For the text-containing cell, return its midpoint in (x, y) coordinate format. 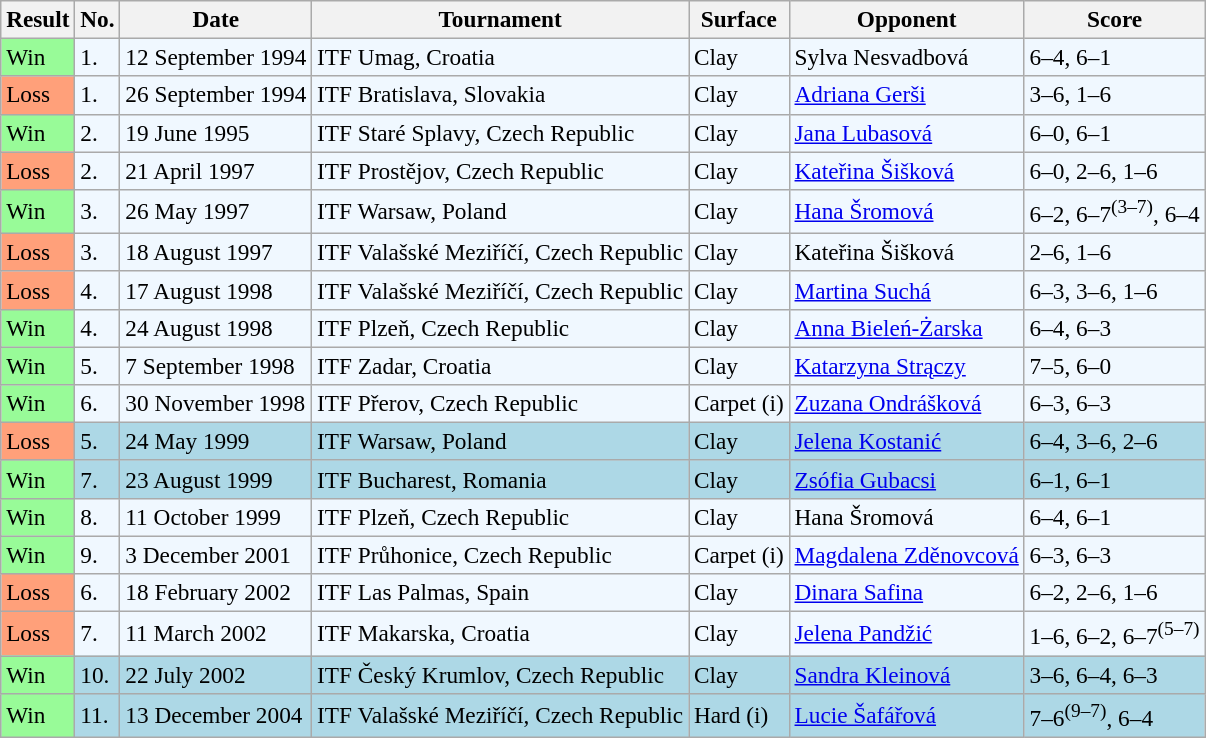
6–0, 6–1 (1114, 133)
Surface (740, 19)
3–6, 6–4, 6–3 (1114, 674)
11 October 1999 (216, 517)
6–1, 6–1 (1114, 479)
18 February 2002 (216, 592)
ITF Prostějov, Czech Republic (500, 170)
6–2, 6–7(3–7), 6–4 (1114, 211)
1–6, 6–2, 6–7(5–7) (1114, 633)
Date (216, 19)
ITF Staré Splavy, Czech Republic (500, 133)
ITF Zadar, Croatia (500, 366)
24 August 1998 (216, 328)
9. (98, 554)
24 May 1999 (216, 441)
3–6, 1–6 (1114, 95)
Sandra Kleinová (906, 674)
Sylva Nesvadbová (906, 57)
11 March 2002 (216, 633)
Jelena Pandžić (906, 633)
6–3, 3–6, 1–6 (1114, 290)
Dinara Safina (906, 592)
18 August 1997 (216, 252)
ITF Přerov, Czech Republic (500, 403)
11. (98, 715)
30 November 1998 (216, 403)
22 July 2002 (216, 674)
ITF Makarska, Croatia (500, 633)
6–4, 6–3 (1114, 328)
19 June 1995 (216, 133)
17 August 1998 (216, 290)
ITF Umag, Croatia (500, 57)
Katarzyna Strączy (906, 366)
ITF Bucharest, Romania (500, 479)
13 December 2004 (216, 715)
Martina Suchá (906, 290)
8. (98, 517)
Score (1114, 19)
Tournament (500, 19)
3 December 2001 (216, 554)
7–5, 6–0 (1114, 366)
Opponent (906, 19)
Zuzana Ondrášková (906, 403)
21 April 1997 (216, 170)
ITF Český Krumlov, Czech Republic (500, 674)
6–2, 2–6, 1–6 (1114, 592)
7–6(9–7), 6–4 (1114, 715)
Jana Lubasová (906, 133)
ITF Průhonice, Czech Republic (500, 554)
6–0, 2–6, 1–6 (1114, 170)
10. (98, 674)
Anna Bieleń-Żarska (906, 328)
6–4, 3–6, 2–6 (1114, 441)
Lucie Šafářová (906, 715)
Adriana Gerši (906, 95)
ITF Las Palmas, Spain (500, 592)
No. (98, 19)
Zsófia Gubacsi (906, 479)
26 May 1997 (216, 211)
2–6, 1–6 (1114, 252)
Magdalena Zděnovcová (906, 554)
12 September 1994 (216, 57)
Result (38, 19)
26 September 1994 (216, 95)
7 September 1998 (216, 366)
Hard (i) (740, 715)
Jelena Kostanić (906, 441)
23 August 1999 (216, 479)
ITF Bratislava, Slovakia (500, 95)
